Output the [x, y] coordinate of the center of the cell containing the given text.  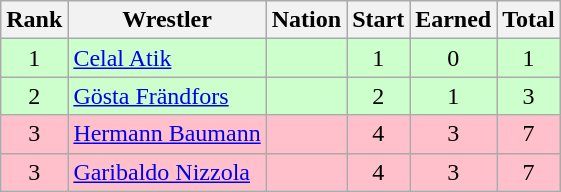
Hermann Baumann [167, 134]
Start [378, 20]
Nation [306, 20]
Wrestler [167, 20]
Garibaldo Nizzola [167, 172]
0 [454, 58]
Total [529, 20]
Celal Atik [167, 58]
Rank [34, 20]
Gösta Frändfors [167, 96]
Earned [454, 20]
